Return the [x, y] coordinate for the center point of the cell that contains the specified text.  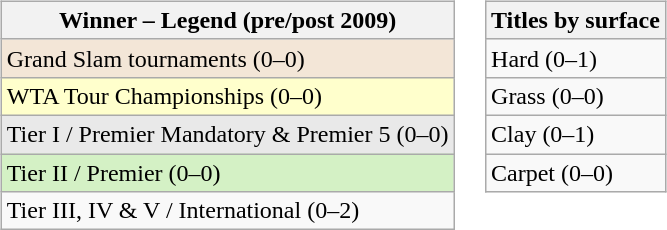
Hard (0–1) [576, 58]
Clay (0–1) [576, 134]
Titles by surface [576, 20]
Grass (0–0) [576, 96]
Tier I / Premier Mandatory & Premier 5 (0–0) [228, 134]
Tier III, IV & V / International (0–2) [228, 211]
Winner – Legend (pre/post 2009) [228, 20]
Tier II / Premier (0–0) [228, 173]
Carpet (0–0) [576, 173]
WTA Tour Championships (0–0) [228, 96]
Grand Slam tournaments (0–0) [228, 58]
